Scan for the cell matching the given text and deliver its (X, Y) coordinate at center. 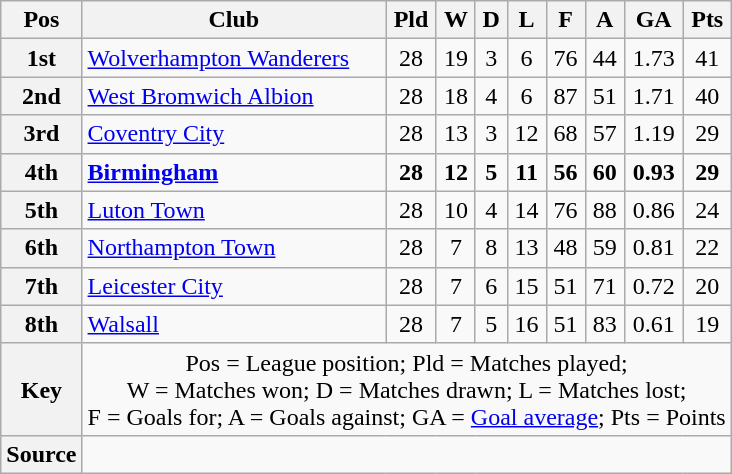
57 (604, 134)
7th (42, 286)
83 (604, 324)
14 (526, 210)
20 (707, 286)
A (604, 20)
Club (234, 20)
1st (42, 58)
10 (456, 210)
5th (42, 210)
Northampton Town (234, 248)
Pts (707, 20)
West Bromwich Albion (234, 96)
41 (707, 58)
0.86 (654, 210)
2nd (42, 96)
Key (42, 389)
3rd (42, 134)
60 (604, 172)
88 (604, 210)
Source (42, 454)
Pld (412, 20)
W (456, 20)
8 (491, 248)
0.93 (654, 172)
D (491, 20)
87 (566, 96)
16 (526, 324)
71 (604, 286)
15 (526, 286)
0.72 (654, 286)
6th (42, 248)
Leicester City (234, 286)
56 (566, 172)
GA (654, 20)
68 (566, 134)
8th (42, 324)
40 (707, 96)
Coventry City (234, 134)
L (526, 20)
48 (566, 248)
Luton Town (234, 210)
Birmingham (234, 172)
0.81 (654, 248)
11 (526, 172)
44 (604, 58)
24 (707, 210)
Pos (42, 20)
F (566, 20)
1.19 (654, 134)
Walsall (234, 324)
0.61 (654, 324)
18 (456, 96)
Wolverhampton Wanderers (234, 58)
1.71 (654, 96)
59 (604, 248)
1.73 (654, 58)
22 (707, 248)
4th (42, 172)
